Provide the [x, y] coordinate of the cell's center where the given text is located.  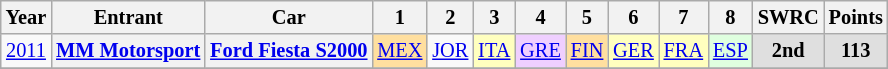
ESP [730, 51]
1 [400, 17]
113 [856, 51]
Car [288, 17]
2011 [26, 51]
MEX [400, 51]
4 [540, 17]
FIN [588, 51]
2nd [788, 51]
GER [633, 51]
Ford Fiesta S2000 [288, 51]
Points [856, 17]
8 [730, 17]
Entrant [128, 17]
Year [26, 17]
FRA [684, 51]
5 [588, 17]
6 [633, 17]
2 [450, 17]
3 [494, 17]
7 [684, 17]
ITA [494, 51]
JOR [450, 51]
MM Motorsport [128, 51]
SWRC [788, 17]
GRE [540, 51]
